For the text-containing cell, return its midpoint in (x, y) coordinate format. 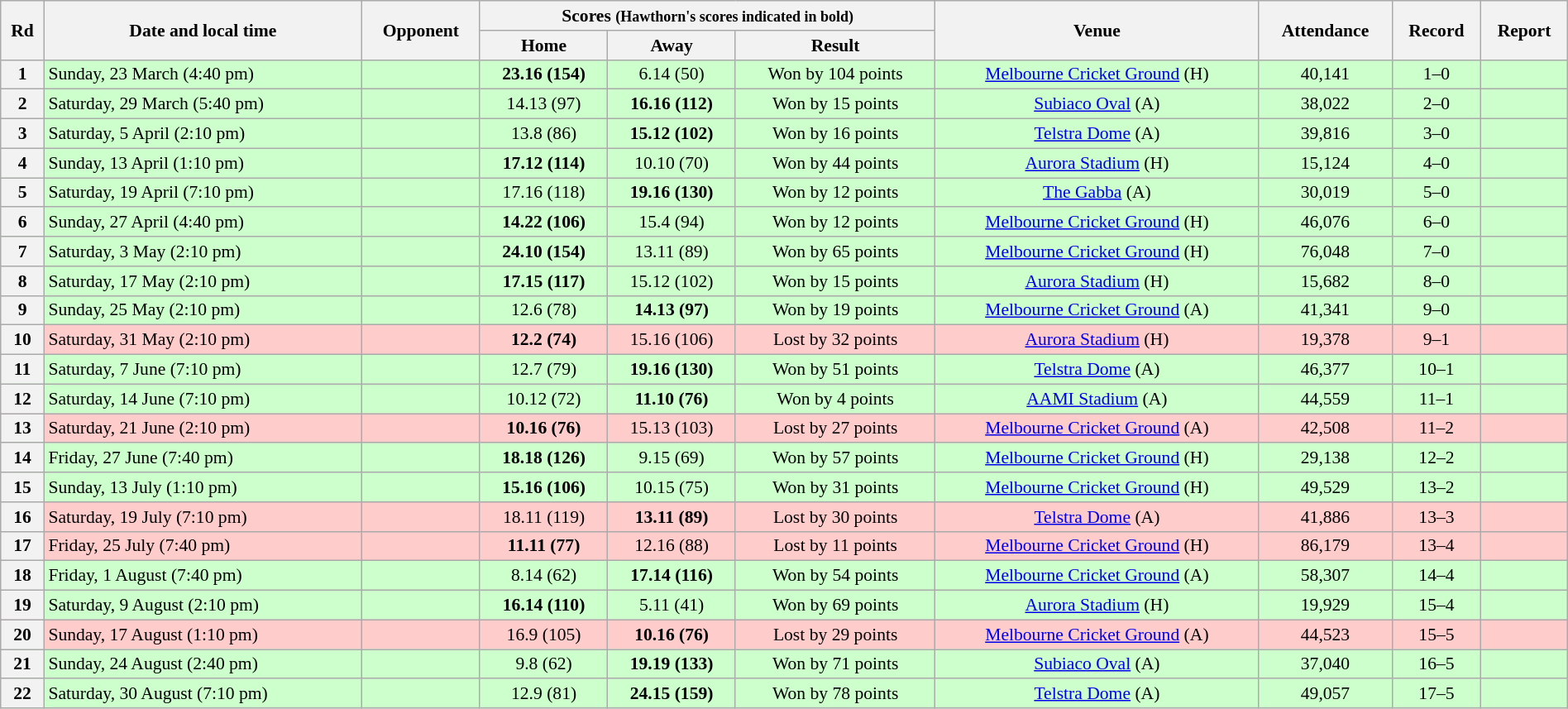
12.9 (81) (544, 694)
44,523 (1325, 635)
Sunday, 27 April (4:40 pm) (203, 223)
13–2 (1437, 487)
Won by 44 points (835, 163)
14–4 (1437, 576)
19.19 (133) (672, 664)
29,138 (1325, 458)
Lost by 32 points (835, 340)
16.14 (110) (544, 606)
Lost by 29 points (835, 635)
16–5 (1437, 664)
6–0 (1437, 223)
11 (23, 370)
12.6 (78) (544, 310)
7 (23, 252)
Saturday, 9 August (2:10 pm) (203, 606)
13–3 (1437, 517)
15.13 (103) (672, 429)
Won by 54 points (835, 576)
40,141 (1325, 74)
Lost by 30 points (835, 517)
49,529 (1325, 487)
12.7 (79) (544, 370)
The Gabba (A) (1097, 193)
10 (23, 340)
30,019 (1325, 193)
Rd (23, 30)
Sunday, 17 August (1:10 pm) (203, 635)
6 (23, 223)
11.11 (77) (544, 546)
Saturday, 21 June (2:10 pm) (203, 429)
5.11 (41) (672, 606)
19 (23, 606)
10.10 (70) (672, 163)
41,341 (1325, 310)
9–1 (1437, 340)
11–1 (1437, 399)
3–0 (1437, 134)
38,022 (1325, 104)
17.14 (116) (672, 576)
Won by 71 points (835, 664)
58,307 (1325, 576)
Result (835, 46)
13–4 (1437, 546)
Won by 78 points (835, 694)
Won by 16 points (835, 134)
14.22 (106) (544, 223)
8–0 (1437, 281)
17–5 (1437, 694)
12–2 (1437, 458)
Won by 31 points (835, 487)
42,508 (1325, 429)
Away (672, 46)
41,886 (1325, 517)
19,929 (1325, 606)
Saturday, 31 May (2:10 pm) (203, 340)
11–2 (1437, 429)
4 (23, 163)
5 (23, 193)
Opponent (420, 30)
19,378 (1325, 340)
18 (23, 576)
Home (544, 46)
44,559 (1325, 399)
Won by 19 points (835, 310)
Saturday, 30 August (7:10 pm) (203, 694)
1–0 (1437, 74)
Friday, 25 July (7:40 pm) (203, 546)
Saturday, 19 July (7:10 pm) (203, 517)
14 (23, 458)
46,377 (1325, 370)
24.10 (154) (544, 252)
Saturday, 14 June (7:10 pm) (203, 399)
Attendance (1325, 30)
Date and local time (203, 30)
2–0 (1437, 104)
39,816 (1325, 134)
21 (23, 664)
1 (23, 74)
Report (1524, 30)
8 (23, 281)
12 (23, 399)
46,076 (1325, 223)
Record (1437, 30)
Scores (Hawthorn's scores indicated in bold) (708, 16)
37,040 (1325, 664)
13.8 (86) (544, 134)
16.9 (105) (544, 635)
9–0 (1437, 310)
12.16 (88) (672, 546)
13 (23, 429)
Won by 104 points (835, 74)
Lost by 27 points (835, 429)
17 (23, 546)
76,048 (1325, 252)
23.16 (154) (544, 74)
18.18 (126) (544, 458)
15.4 (94) (672, 223)
18.11 (119) (544, 517)
Sunday, 23 March (4:40 pm) (203, 74)
8.14 (62) (544, 576)
Won by 4 points (835, 399)
17.15 (117) (544, 281)
10.15 (75) (672, 487)
Saturday, 19 April (7:10 pm) (203, 193)
49,057 (1325, 694)
15,124 (1325, 163)
Sunday, 24 August (2:40 pm) (203, 664)
20 (23, 635)
6.14 (50) (672, 74)
Saturday, 7 June (7:10 pm) (203, 370)
Won by 57 points (835, 458)
15,682 (1325, 281)
3 (23, 134)
17.12 (114) (544, 163)
Lost by 11 points (835, 546)
2 (23, 104)
11.10 (76) (672, 399)
12.2 (74) (544, 340)
10–1 (1437, 370)
17.16 (118) (544, 193)
15 (23, 487)
AAMI Stadium (A) (1097, 399)
10.12 (72) (544, 399)
Sunday, 25 May (2:10 pm) (203, 310)
15–4 (1437, 606)
Saturday, 17 May (2:10 pm) (203, 281)
Saturday, 29 March (5:40 pm) (203, 104)
Won by 65 points (835, 252)
Venue (1097, 30)
9.15 (69) (672, 458)
4–0 (1437, 163)
9 (23, 310)
Saturday, 5 April (2:10 pm) (203, 134)
Saturday, 3 May (2:10 pm) (203, 252)
9.8 (62) (544, 664)
Friday, 1 August (7:40 pm) (203, 576)
24.15 (159) (672, 694)
Won by 69 points (835, 606)
22 (23, 694)
Friday, 27 June (7:40 pm) (203, 458)
15–5 (1437, 635)
16 (23, 517)
16.16 (112) (672, 104)
Won by 51 points (835, 370)
Sunday, 13 April (1:10 pm) (203, 163)
7–0 (1437, 252)
5–0 (1437, 193)
86,179 (1325, 546)
Sunday, 13 July (1:10 pm) (203, 487)
